Determine the [X, Y] coordinate at the center of the cell enclosing the given text.  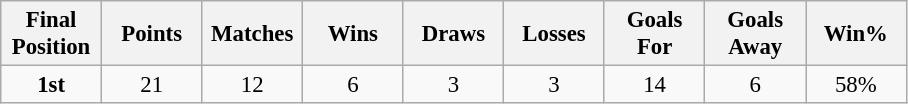
12 [252, 85]
Final Position [52, 34]
Win% [856, 34]
Losses [554, 34]
58% [856, 85]
Points [152, 34]
1st [52, 85]
14 [654, 85]
Wins [354, 34]
Goals For [654, 34]
21 [152, 85]
Matches [252, 34]
Goals Away [756, 34]
Draws [454, 34]
